Pinpoint the cell where the given text exists, returning its [x, y] midpoint coordinate. 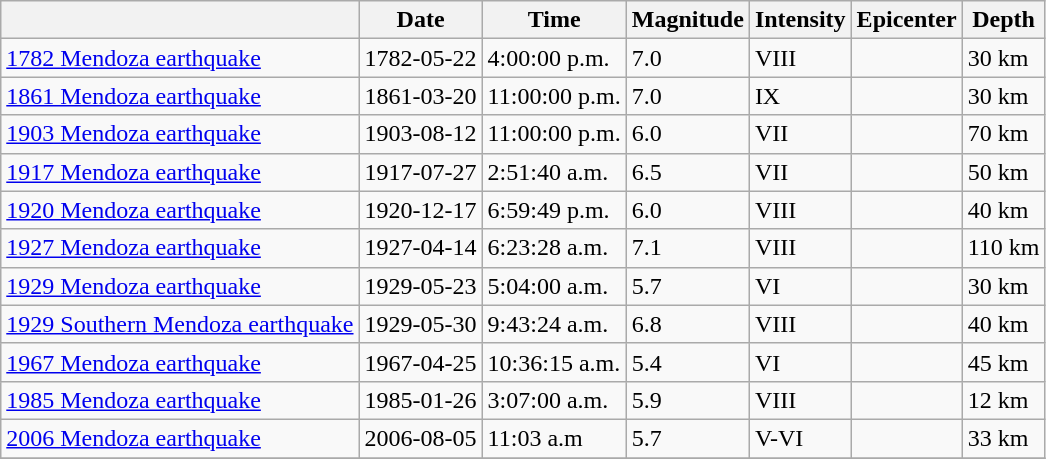
1929 Mendoza earthquake [180, 286]
1929 Southern Mendoza earthquake [180, 324]
1929-05-30 [420, 324]
33 km [1004, 438]
70 km [1004, 134]
1782 Mendoza earthquake [180, 58]
Date [420, 20]
1917 Mendoza earthquake [180, 172]
2:51:40 a.m. [554, 172]
Magnitude [688, 20]
6:59:49 p.m. [554, 210]
10:36:15 a.m. [554, 362]
Intensity [800, 20]
6.5 [688, 172]
50 km [1004, 172]
1903-08-12 [420, 134]
1920-12-17 [420, 210]
Epicenter [906, 20]
1967 Mendoza earthquake [180, 362]
4:00:00 p.m. [554, 58]
1985 Mendoza earthquake [180, 400]
5.4 [688, 362]
1927 Mendoza earthquake [180, 248]
12 km [1004, 400]
Depth [1004, 20]
1927-04-14 [420, 248]
11:03 a.m [554, 438]
3:07:00 a.m. [554, 400]
1903 Mendoza earthquake [180, 134]
1920 Mendoza earthquake [180, 210]
5.9 [688, 400]
1861-03-20 [420, 96]
1985-01-26 [420, 400]
7.1 [688, 248]
1917-07-27 [420, 172]
45 km [1004, 362]
1861 Mendoza earthquake [180, 96]
2006 Mendoza earthquake [180, 438]
1782-05-22 [420, 58]
9:43:24 a.m. [554, 324]
2006-08-05 [420, 438]
1929-05-23 [420, 286]
IX [800, 96]
V-VI [800, 438]
6.8 [688, 324]
110 km [1004, 248]
Time [554, 20]
5:04:00 a.m. [554, 286]
6:23:28 a.m. [554, 248]
1967-04-25 [420, 362]
